Return (X, Y) of the center of cell containing provided text 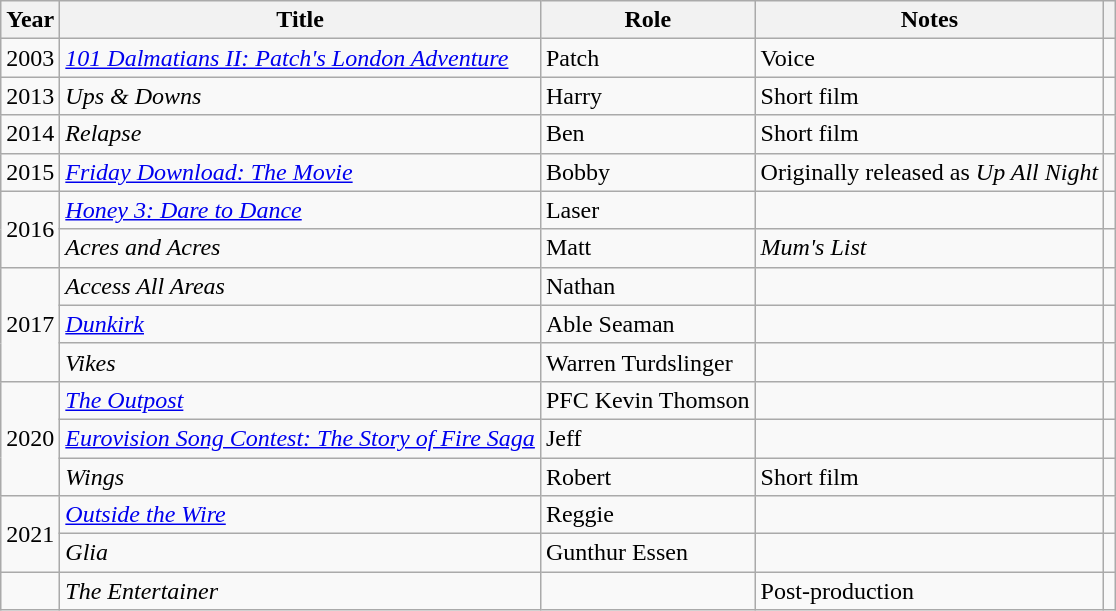
Patch (648, 58)
Year (30, 20)
Laser (648, 210)
2021 (30, 534)
Friday Download: The Movie (300, 172)
Bobby (648, 172)
Ben (648, 134)
Post-production (930, 591)
Glia (300, 553)
PFC Kevin Thomson (648, 400)
Voice (930, 58)
2020 (30, 438)
2016 (30, 229)
2003 (30, 58)
The Outpost (300, 400)
The Entertainer (300, 591)
Harry (648, 96)
Outside the Wire (300, 515)
Gunthur Essen (648, 553)
Dunkirk (300, 324)
Robert (648, 477)
Eurovision Song Contest: The Story of Fire Saga (300, 438)
Mum's List (930, 248)
Wings (300, 477)
Matt (648, 248)
2017 (30, 324)
2013 (30, 96)
101 Dalmatians II: Patch's London Adventure (300, 58)
Relapse (300, 134)
Notes (930, 20)
Jeff (648, 438)
Honey 3: Dare to Dance (300, 210)
Ups & Downs (300, 96)
2015 (30, 172)
Warren Turdslinger (648, 362)
Reggie (648, 515)
Role (648, 20)
Title (300, 20)
Nathan (648, 286)
Vikes (300, 362)
2014 (30, 134)
Originally released as Up All Night (930, 172)
Access All Areas (300, 286)
Acres and Acres (300, 248)
Able Seaman (648, 324)
